Locate the cell with the specified text and output its [x, y] center coordinate. 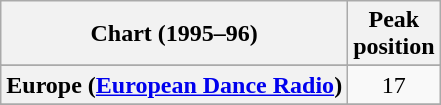
17 [394, 85]
Chart (1995–96) [174, 34]
Europe (European Dance Radio) [174, 85]
Peakposition [394, 34]
